Pinpoint the cell where the given text exists, returning its (x, y) midpoint coordinate. 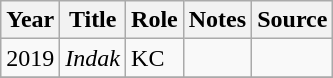
Year (30, 20)
Role (155, 20)
2019 (30, 58)
KC (155, 58)
Source (292, 20)
Title (93, 20)
Notes (217, 20)
Indak (93, 58)
